Return the [x, y] coordinate for the center point of the cell that contains the specified text.  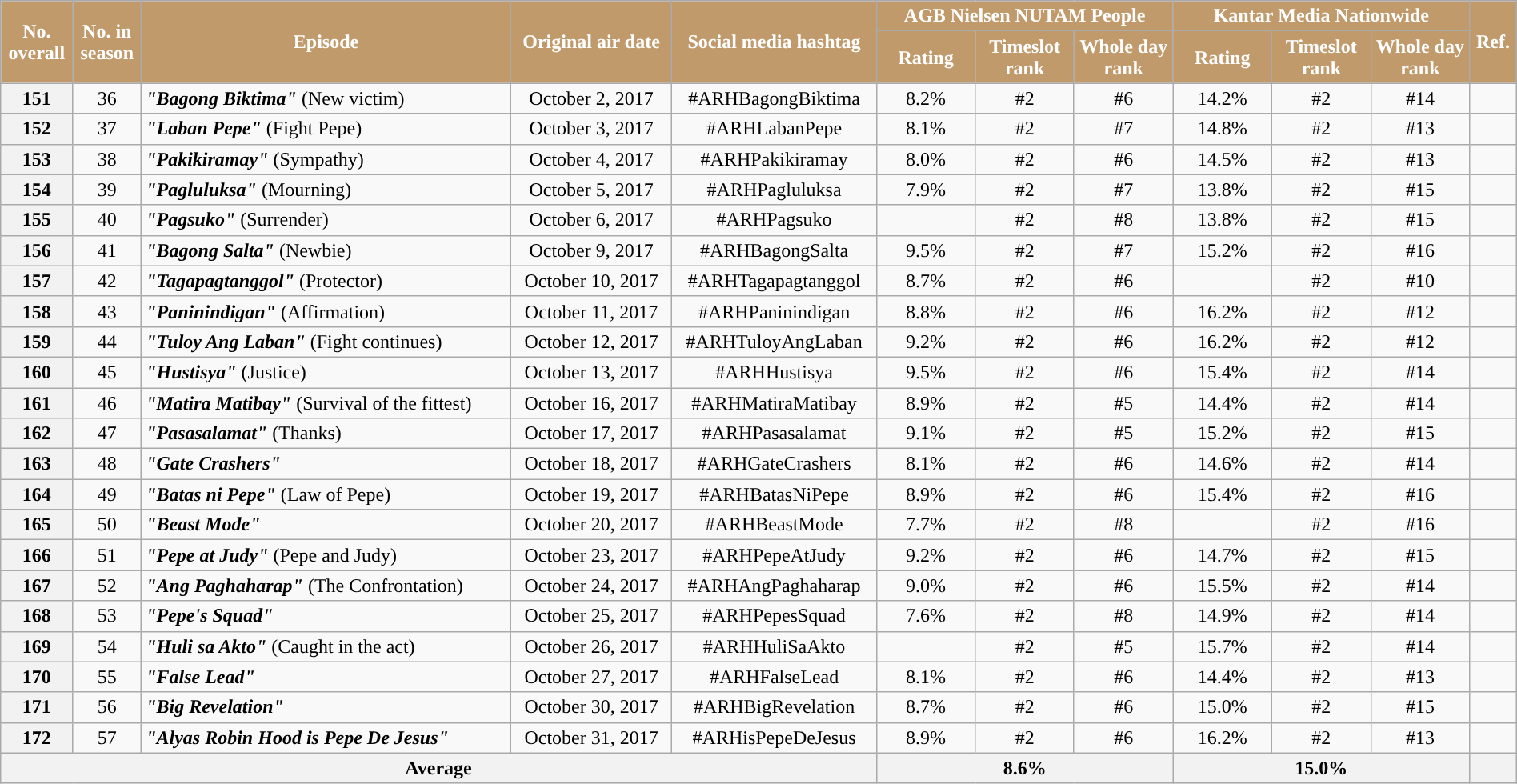
9.1% [926, 434]
46 [107, 402]
159 [37, 342]
"Bagong Salta" (Newbie) [326, 250]
"Pakikiramay" (Sympathy) [326, 159]
#ARHisPepeDeJesus [775, 738]
October 2, 2017 [591, 98]
Social media hashtag [775, 42]
14.9% [1223, 616]
151 [37, 98]
Average [438, 768]
49 [107, 494]
165 [37, 525]
#ARHBeastMode [775, 525]
#ARHPasasalamat [775, 434]
169 [37, 646]
53 [107, 616]
#ARHBatasNiPepe [775, 494]
#ARHPaninindigan [775, 311]
54 [107, 646]
#10 [1420, 281]
#ARHTagapagtanggol [775, 281]
October 16, 2017 [591, 402]
"Pepe's Squad" [326, 616]
161 [37, 402]
Episode [326, 42]
42 [107, 281]
October 9, 2017 [591, 250]
#ARHLabanPepe [775, 129]
October 5, 2017 [591, 190]
7.9% [926, 190]
"Ang Paghaharap" (The Confrontation) [326, 586]
October 11, 2017 [591, 311]
#ARHBagongSalta [775, 250]
#ARHHuliSaAkto [775, 646]
#ARHPakikiramay [775, 159]
51 [107, 555]
October 24, 2017 [591, 586]
37 [107, 129]
October 6, 2017 [591, 220]
AGB Nielsen NUTAM People [1024, 16]
171 [37, 707]
172 [37, 738]
Original air date [591, 42]
166 [37, 555]
162 [37, 434]
October 23, 2017 [591, 555]
October 12, 2017 [591, 342]
October 4, 2017 [591, 159]
45 [107, 372]
"Tuloy Ang Laban" (Fight continues) [326, 342]
158 [37, 311]
#ARHAngPaghaharap [775, 586]
52 [107, 586]
"Big Revelation" [326, 707]
156 [37, 250]
"Pasasalamat" (Thanks) [326, 434]
"Alyas Robin Hood is Pepe De Jesus" [326, 738]
168 [37, 616]
"Gate Crashers" [326, 464]
"Pagsuko" (Surrender) [326, 220]
163 [37, 464]
44 [107, 342]
Ref. [1493, 42]
October 13, 2017 [591, 372]
38 [107, 159]
#ARHMatiraMatibay [775, 402]
160 [37, 372]
57 [107, 738]
"Pepe at Judy" (Pepe and Judy) [326, 555]
October 19, 2017 [591, 494]
50 [107, 525]
14.5% [1223, 159]
170 [37, 677]
October 31, 2017 [591, 738]
October 20, 2017 [591, 525]
8.8% [926, 311]
#ARHPagluluksa [775, 190]
No. inseason [107, 42]
October 10, 2017 [591, 281]
152 [37, 129]
155 [37, 220]
14.6% [1223, 464]
"Tagapagtanggol" (Protector) [326, 281]
7.7% [926, 525]
#ARHFalseLead [775, 677]
15.7% [1223, 646]
167 [37, 586]
153 [37, 159]
157 [37, 281]
8.6% [1024, 768]
"Laban Pepe" (Fight Pepe) [326, 129]
164 [37, 494]
14.8% [1223, 129]
October 27, 2017 [591, 677]
14.2% [1223, 98]
41 [107, 250]
#ARHBagongBiktima [775, 98]
October 17, 2017 [591, 434]
#ARHHustisya [775, 372]
36 [107, 98]
"Huli sa Akto" (Caught in the act) [326, 646]
43 [107, 311]
"Beast Mode" [326, 525]
"Hustisya" (Justice) [326, 372]
#ARHTuloyAngLaban [775, 342]
154 [37, 190]
"False Lead" [326, 677]
October 25, 2017 [591, 616]
56 [107, 707]
39 [107, 190]
"Bagong Biktima" (New victim) [326, 98]
8.0% [926, 159]
"Batas ni Pepe" (Law of Pepe) [326, 494]
#ARHBigRevelation [775, 707]
Kantar Media Nationwide [1322, 16]
9.0% [926, 586]
October 26, 2017 [591, 646]
"Paninindigan" (Affirmation) [326, 311]
15.5% [1223, 586]
47 [107, 434]
"Pagluluksa" (Mourning) [326, 190]
#ARHGateCrashers [775, 464]
October 18, 2017 [591, 464]
#ARHPepeAtJudy [775, 555]
14.7% [1223, 555]
October 30, 2017 [591, 707]
October 3, 2017 [591, 129]
#ARHPagsuko [775, 220]
7.6% [926, 616]
40 [107, 220]
#ARHPepesSquad [775, 616]
55 [107, 677]
No.overall [37, 42]
"Matira Matibay" (Survival of the fittest) [326, 402]
48 [107, 464]
8.2% [926, 98]
